Detect which cell encompasses the target text, then output its (x, y) center coordinate. 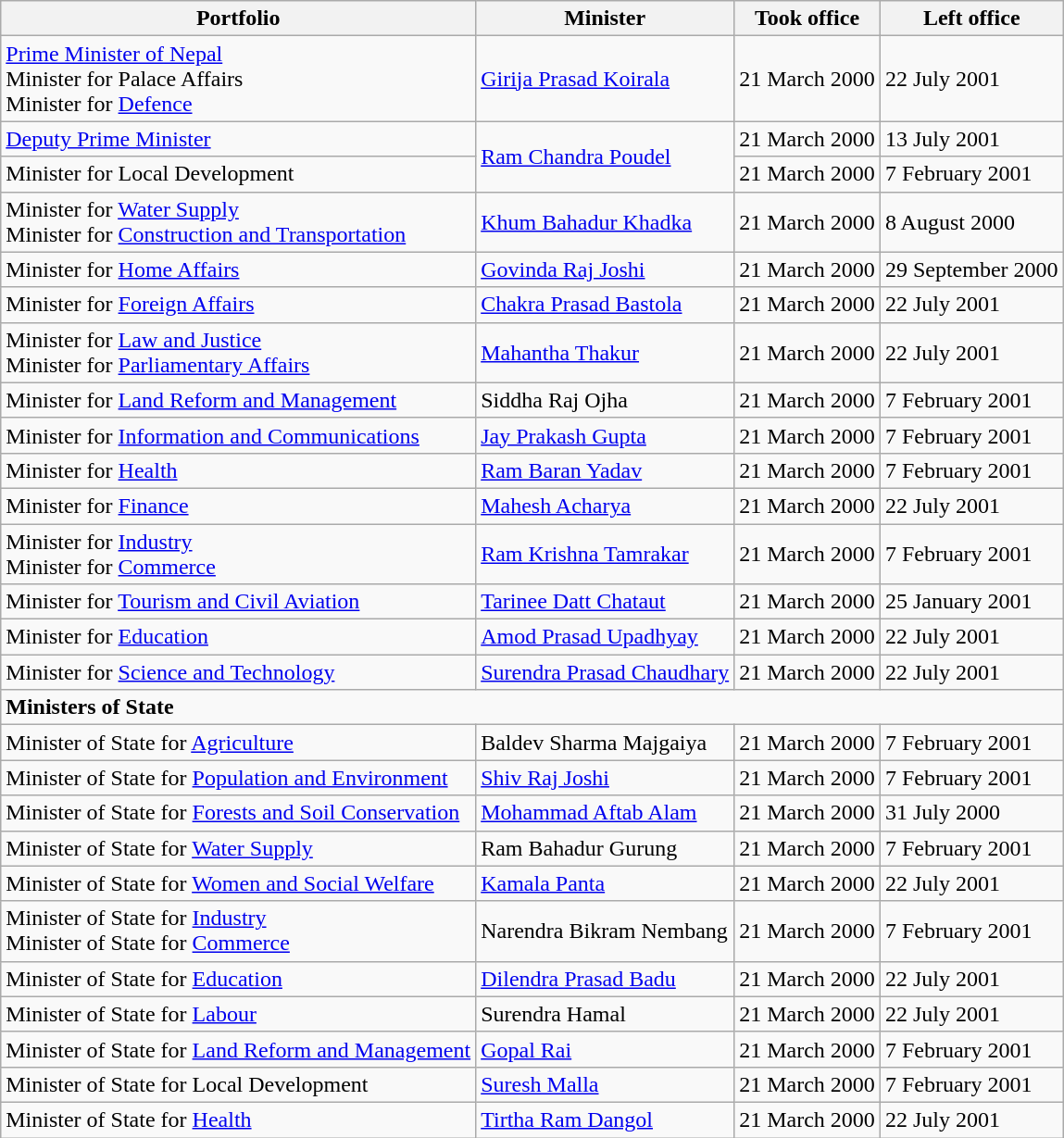
Deputy Prime Minister (239, 139)
Minister of State for Forests and Soil Conservation (239, 813)
Khum Bahadur Khadka (606, 222)
Minister (606, 19)
Minister for Finance (239, 506)
Suresh Malla (606, 1084)
Minister of State for Education (239, 979)
Ram Krishna Tamrakar (606, 554)
Minister of State for Land Reform and Management (239, 1049)
Minister for Information and Communications (239, 435)
Minister of State for Women and Social Welfare (239, 883)
Minister for Local Development (239, 174)
31 July 2000 (971, 813)
Minister for Tourism and Civil Aviation (239, 602)
Surendra Prasad Chaudhary (606, 672)
Minister for Health (239, 470)
Amod Prasad Upadhyay (606, 637)
Shiv Raj Joshi (606, 778)
Minister of State for Local Development (239, 1084)
Minister of State for Population and Environment (239, 778)
Minister of State for Labour (239, 1014)
25 January 2001 (971, 602)
Minister for Science and Technology (239, 672)
13 July 2001 (971, 139)
Narendra Bikram Nembang (606, 932)
Tarinee Datt Chataut (606, 602)
Kamala Panta (606, 883)
Mahesh Acharya (606, 506)
Minister for Land Reform and Management (239, 400)
Govinda Raj Joshi (606, 269)
Minister of State for IndustryMinister of State for Commerce (239, 932)
Ram Bahadur Gurung (606, 848)
Portfolio (239, 19)
Dilendra Prasad Badu (606, 979)
Minister for Foreign Affairs (239, 305)
8 August 2000 (971, 222)
Girija Prasad Koirala (606, 79)
Minister of State for Water Supply (239, 848)
29 September 2000 (971, 269)
Minister for Water SupplyMinister for Construction and Transportation (239, 222)
Took office (807, 19)
Prime Minister of NepalMinister for Palace AffairsMinister for Defence (239, 79)
Minister for IndustryMinister for Commerce (239, 554)
Left office (971, 19)
Minister of State for Health (239, 1119)
Minister for Education (239, 637)
Gopal Rai (606, 1049)
Mohammad Aftab Alam (606, 813)
Surendra Hamal (606, 1014)
Siddha Raj Ojha (606, 400)
Minister of State for Agriculture (239, 743)
Minister for Law and JusticeMinister for Parliamentary Affairs (239, 352)
Jay Prakash Gupta (606, 435)
Ram Baran Yadav (606, 470)
Ram Chandra Poudel (606, 156)
Chakra Prasad Bastola (606, 305)
Mahantha Thakur (606, 352)
Ministers of State (532, 707)
Baldev Sharma Majgaiya (606, 743)
Minister for Home Affairs (239, 269)
Tirtha Ram Dangol (606, 1119)
